Identify which cell holds the provided text, then report its (X, Y) central coordinate. 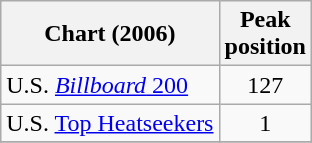
Peak position (265, 34)
U.S. Billboard 200 (110, 85)
U.S. Top Heatseekers (110, 123)
Chart (2006) (110, 34)
1 (265, 123)
127 (265, 85)
